Return [X, Y] of the center of cell containing provided text 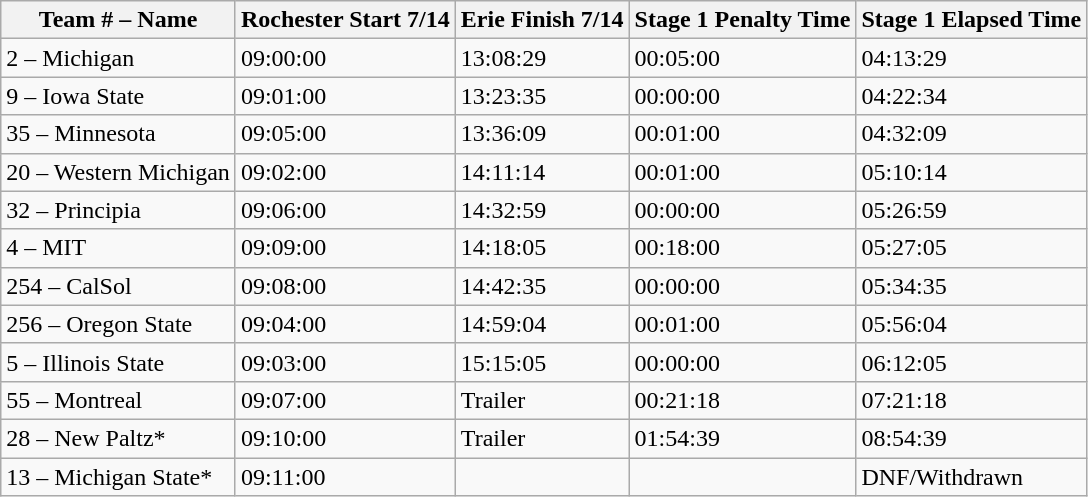
32 – Principia [118, 210]
9 – Iowa State [118, 96]
20 – Western Michigan [118, 172]
09:07:00 [345, 400]
01:54:39 [742, 438]
09:01:00 [345, 96]
09:03:00 [345, 362]
13 – Michigan State* [118, 477]
09:08:00 [345, 286]
09:02:00 [345, 172]
Rochester Start 7/14 [345, 20]
04:22:34 [972, 96]
05:56:04 [972, 324]
06:12:05 [972, 362]
15:15:05 [542, 362]
00:18:00 [742, 248]
DNF/Withdrawn [972, 477]
Stage 1 Penalty Time [742, 20]
13:23:35 [542, 96]
55 – Montreal [118, 400]
28 – New Paltz* [118, 438]
04:32:09 [972, 134]
05:10:14 [972, 172]
09:06:00 [345, 210]
00:05:00 [742, 58]
08:54:39 [972, 438]
35 – Minnesota [118, 134]
5 – Illinois State [118, 362]
Stage 1 Elapsed Time [972, 20]
13:36:09 [542, 134]
13:08:29 [542, 58]
14:18:05 [542, 248]
09:04:00 [345, 324]
09:11:00 [345, 477]
256 – Oregon State [118, 324]
04:13:29 [972, 58]
09:05:00 [345, 134]
Erie Finish 7/14 [542, 20]
09:09:00 [345, 248]
Team # – Name [118, 20]
09:00:00 [345, 58]
09:10:00 [345, 438]
254 – CalSol [118, 286]
14:42:35 [542, 286]
4 – MIT [118, 248]
14:32:59 [542, 210]
2 – Michigan [118, 58]
05:27:05 [972, 248]
14:59:04 [542, 324]
05:34:35 [972, 286]
07:21:18 [972, 400]
14:11:14 [542, 172]
00:21:18 [742, 400]
05:26:59 [972, 210]
